Extract the (X, Y) coordinate from the center of the cell holding the provided text.  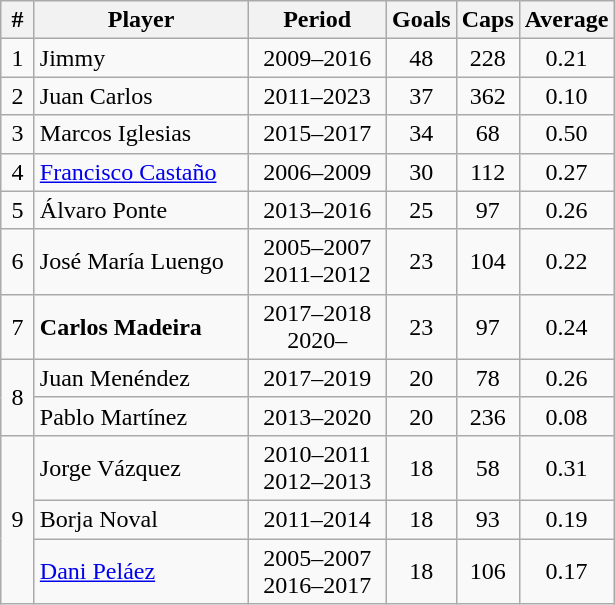
0.50 (566, 134)
104 (488, 262)
0.17 (566, 570)
93 (488, 519)
Period (318, 20)
# (18, 20)
106 (488, 570)
0.22 (566, 262)
2005–20072016–2017 (318, 570)
Dani Peláez (141, 570)
Juan Carlos (141, 96)
2013–2016 (318, 210)
8 (18, 397)
6 (18, 262)
0.10 (566, 96)
1 (18, 58)
Álvaro Ponte (141, 210)
2013–2020 (318, 416)
Francisco Castaño (141, 172)
0.19 (566, 519)
2011–2014 (318, 519)
2006–2009 (318, 172)
Average (566, 20)
Caps (488, 20)
48 (421, 58)
Carlos Madeira (141, 326)
9 (18, 519)
Goals (421, 20)
0.21 (566, 58)
78 (488, 378)
Juan Menéndez (141, 378)
2011–2023 (318, 96)
Player (141, 20)
25 (421, 210)
3 (18, 134)
2010–20112012–2013 (318, 468)
Borja Noval (141, 519)
2017–20182020– (318, 326)
Jimmy (141, 58)
112 (488, 172)
0.27 (566, 172)
362 (488, 96)
2015–2017 (318, 134)
30 (421, 172)
228 (488, 58)
2009–2016 (318, 58)
0.31 (566, 468)
5 (18, 210)
Pablo Martínez (141, 416)
José María Luengo (141, 262)
4 (18, 172)
0.24 (566, 326)
2017–2019 (318, 378)
34 (421, 134)
Jorge Vázquez (141, 468)
2005–20072011–2012 (318, 262)
68 (488, 134)
2 (18, 96)
58 (488, 468)
37 (421, 96)
7 (18, 326)
Marcos Iglesias (141, 134)
0.08 (566, 416)
236 (488, 416)
